From the cell containing the given text, extract its center point as (x, y) coordinate. 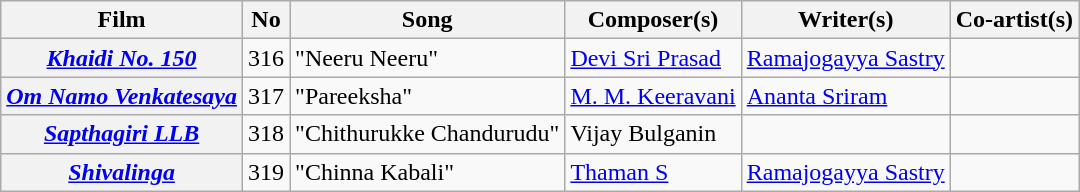
Ananta Sriram (846, 96)
Co-artist(s) (1014, 20)
316 (266, 58)
317 (266, 96)
"Chinna Kabali" (428, 172)
Composer(s) (653, 20)
Song (428, 20)
Vijay Bulganin (653, 134)
"Neeru Neeru" (428, 58)
No (266, 20)
Om Namo Venkatesaya (122, 96)
Film (122, 20)
Writer(s) (846, 20)
"Chithurukke Chandurudu" (428, 134)
Khaidi No. 150 (122, 58)
Devi Sri Prasad (653, 58)
Sapthagiri LLB (122, 134)
"Pareeksha" (428, 96)
319 (266, 172)
Thaman S (653, 172)
Shivalinga (122, 172)
318 (266, 134)
M. M. Keeravani (653, 96)
